From the cell containing the given text, extract its center point as (X, Y) coordinate. 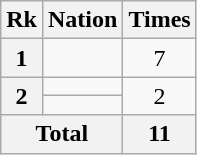
Nation (82, 20)
Times (160, 20)
11 (160, 134)
Total (62, 134)
7 (160, 58)
1 (22, 58)
Rk (22, 20)
